For the text-containing cell, return its midpoint in (X, Y) coordinate format. 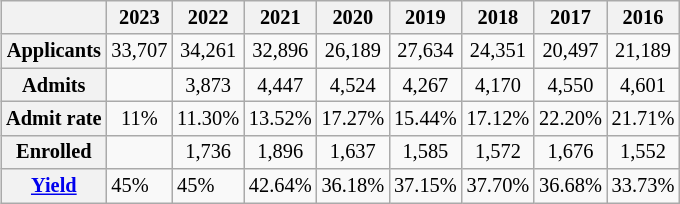
2018 (498, 18)
4,550 (570, 85)
Yield (54, 186)
2021 (280, 18)
2020 (354, 18)
2019 (426, 18)
20,497 (570, 51)
Admit rate (54, 119)
4,267 (426, 85)
21,189 (644, 51)
1,637 (354, 152)
17.12% (498, 119)
2023 (140, 18)
33,707 (140, 51)
42.64% (280, 186)
15.44% (426, 119)
2016 (644, 18)
2017 (570, 18)
33.73% (644, 186)
4,447 (280, 85)
Enrolled (54, 152)
22.20% (570, 119)
26,189 (354, 51)
1,552 (644, 152)
36.68% (570, 186)
37.15% (426, 186)
11% (140, 119)
34,261 (208, 51)
17.27% (354, 119)
4,601 (644, 85)
4,170 (498, 85)
1,896 (280, 152)
1,676 (570, 152)
37.70% (498, 186)
13.52% (280, 119)
36.18% (354, 186)
27,634 (426, 51)
24,351 (498, 51)
4,524 (354, 85)
32,896 (280, 51)
21.71% (644, 119)
1,572 (498, 152)
1,585 (426, 152)
3,873 (208, 85)
Admits (54, 85)
2022 (208, 18)
11.30% (208, 119)
Applicants (54, 51)
1,736 (208, 152)
